Scan for the cell matching the given text and deliver its (X, Y) coordinate at center. 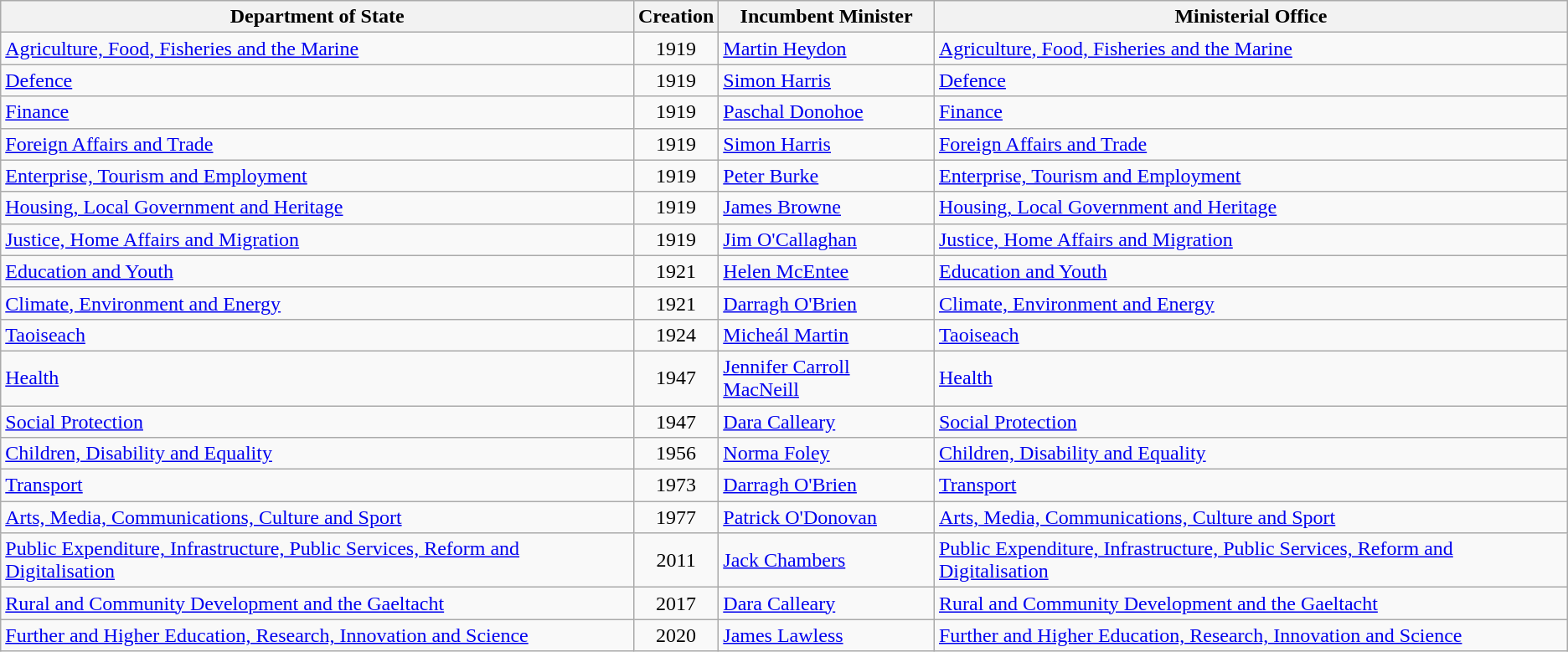
1956 (675, 454)
2020 (675, 635)
James Lawless (827, 635)
Incumbent Minister (827, 17)
1973 (675, 485)
Creation (675, 17)
Martin Heydon (827, 49)
James Browne (827, 208)
Ministerial Office (1251, 17)
1977 (675, 517)
Peter Burke (827, 176)
Jim O'Callaghan (827, 239)
Jennifer Carroll MacNeill (827, 378)
1924 (675, 335)
Micheál Martin (827, 335)
2017 (675, 603)
Department of State (317, 17)
Paschal Donohoe (827, 112)
Norma Foley (827, 454)
Jack Chambers (827, 561)
2011 (675, 561)
Patrick O'Donovan (827, 517)
Helen McEntee (827, 271)
